Identify which cell holds the provided text, then report its [X, Y] central coordinate. 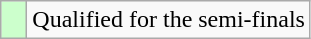
Qualified for the semi-finals [169, 20]
